From the cell containing the given text, extract its center point as [x, y] coordinate. 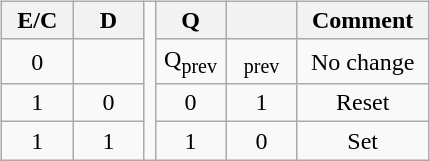
D [108, 20]
Qprev [190, 61]
prev [262, 61]
No change [362, 61]
Comment [362, 20]
Set [362, 141]
Q [190, 20]
E/C [38, 20]
Reset [362, 103]
